Return [x, y] of the center of cell containing provided text 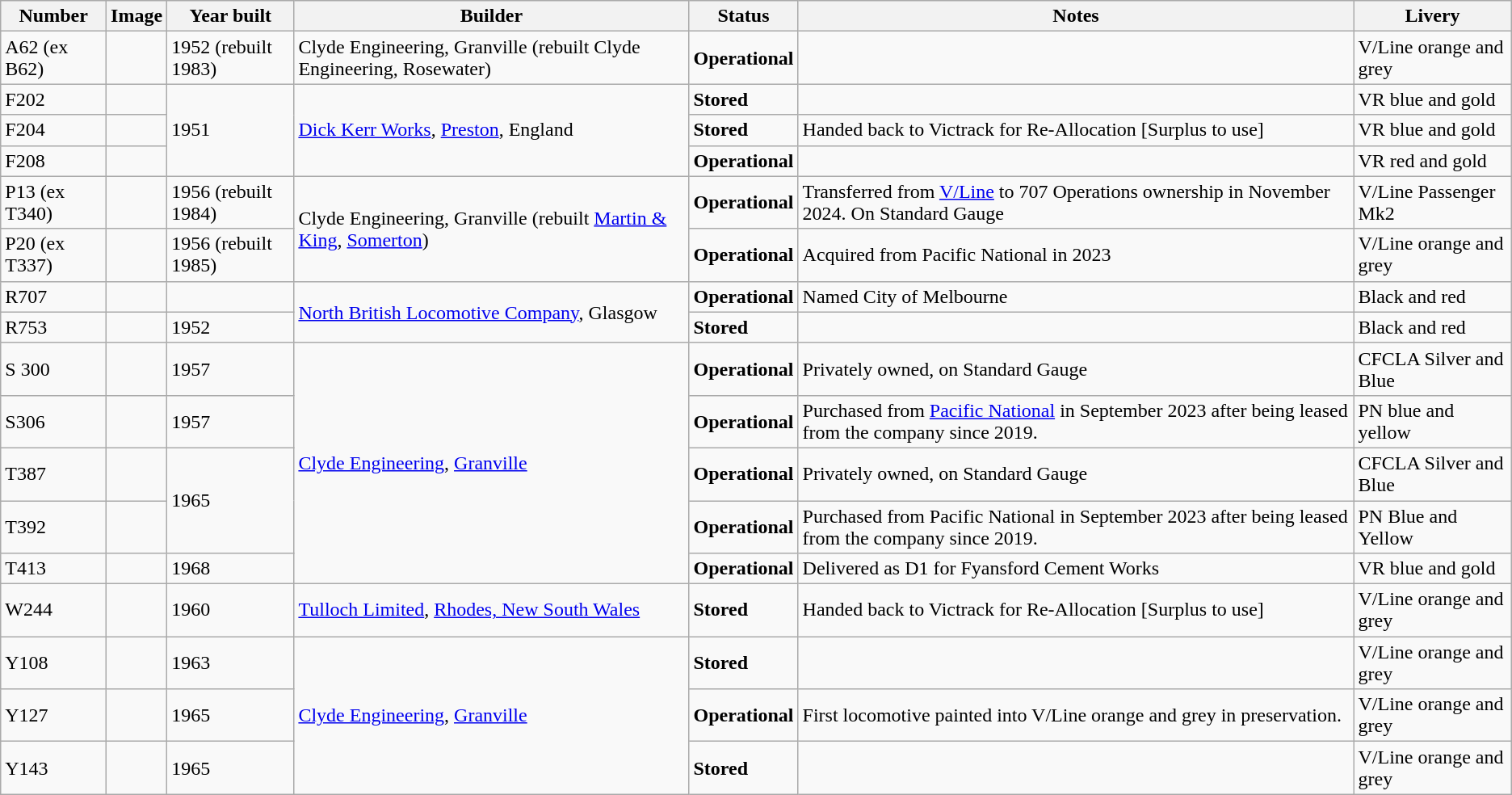
1956 (rebuilt 1985) [231, 255]
Y143 [53, 768]
Tulloch Limited, Rhodes, New South Wales [491, 611]
First locomotive painted into V/Line orange and grey in preservation. [1076, 716]
Clyde Engineering, Granville (rebuilt Clyde Engineering, Rosewater) [491, 58]
F202 [53, 99]
Y108 [53, 662]
1951 [231, 130]
P13 (ex T340) [53, 202]
1963 [231, 662]
S 300 [53, 368]
V/Line Passenger Mk2 [1433, 202]
Status [743, 16]
Number [53, 16]
1952 (rebuilt 1983) [231, 58]
T413 [53, 569]
1956 (rebuilt 1984) [231, 202]
Acquired from Pacific National in 2023 [1076, 255]
Transferred from V/Line to 707 Operations ownership in November 2024. On Standard Gauge [1076, 202]
Named City of Melbourne [1076, 297]
Dick Kerr Works, Preston, England [491, 130]
VR red and gold [1433, 161]
Year built [231, 16]
P20 (ex T337) [53, 255]
R707 [53, 297]
A62 (ex B62) [53, 58]
PN blue and yellow [1433, 422]
T387 [53, 473]
North British Locomotive Company, Glasgow [491, 312]
S306 [53, 422]
F204 [53, 130]
Image [137, 16]
Notes [1076, 16]
Builder [491, 16]
T392 [53, 527]
Clyde Engineering, Granville (rebuilt Martin & King, Somerton) [491, 229]
Livery [1433, 16]
R753 [53, 327]
Delivered as D1 for Fyansford Cement Works [1076, 569]
1960 [231, 611]
Y127 [53, 716]
1968 [231, 569]
PN Blue and Yellow [1433, 527]
1952 [231, 327]
F208 [53, 161]
W244 [53, 611]
